Identify which cell holds the provided text, then report its (X, Y) central coordinate. 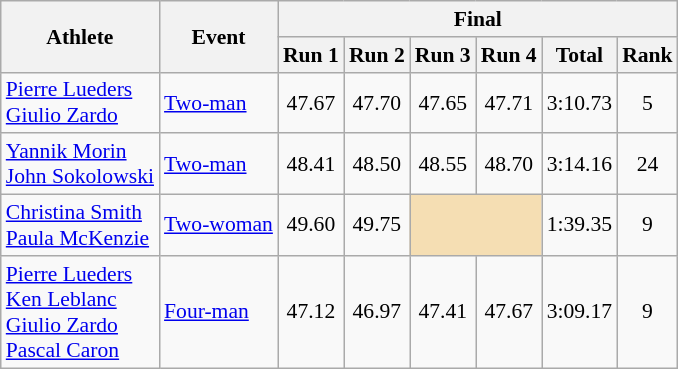
49.75 (377, 226)
24 (648, 164)
Run 4 (509, 55)
Four-man (218, 312)
Run 2 (377, 55)
47.71 (509, 102)
Event (218, 36)
46.97 (377, 312)
48.70 (509, 164)
3:14.16 (580, 164)
Run 1 (311, 55)
Total (580, 55)
47.41 (443, 312)
49.60 (311, 226)
47.70 (377, 102)
Christina SmithPaula McKenzie (80, 226)
Pierre LuedersKen LeblancGiulio ZardoPascal Caron (80, 312)
Yannik MorinJohn Sokolowski (80, 164)
Final (478, 19)
5 (648, 102)
47.12 (311, 312)
3:10.73 (580, 102)
Pierre LuedersGiulio Zardo (80, 102)
47.65 (443, 102)
3:09.17 (580, 312)
48.55 (443, 164)
48.50 (377, 164)
Athlete (80, 36)
1:39.35 (580, 226)
48.41 (311, 164)
Two-woman (218, 226)
Run 3 (443, 55)
Rank (648, 55)
